Search for the cell housing the specified text and yield its (x, y) center coordinate. 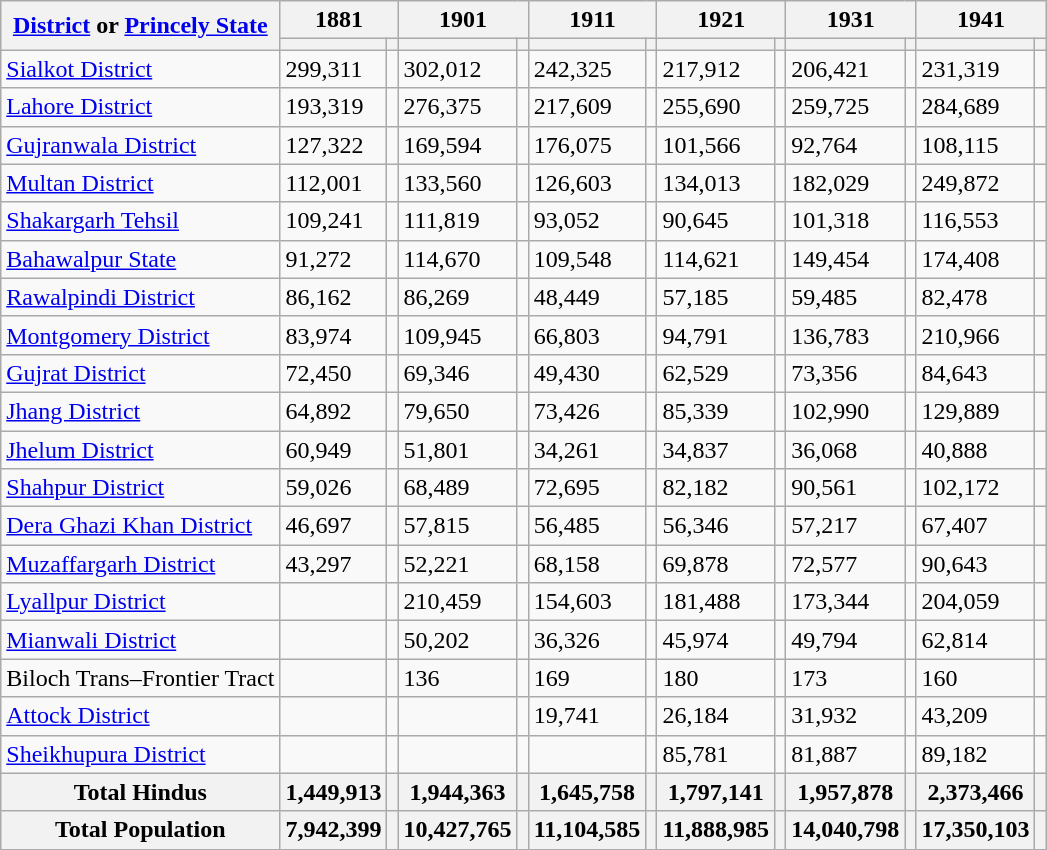
10,427,765 (458, 830)
68,489 (458, 488)
57,217 (846, 526)
Sialkot District (140, 69)
1,944,363 (458, 792)
102,172 (976, 488)
Sheikhupura District (140, 754)
169 (587, 678)
59,026 (334, 488)
83,974 (334, 335)
50,202 (458, 640)
180 (716, 678)
193,319 (334, 107)
231,319 (976, 69)
31,932 (846, 716)
109,548 (587, 259)
174,408 (976, 259)
46,697 (334, 526)
108,115 (976, 145)
90,645 (716, 221)
259,725 (846, 107)
2,373,466 (976, 792)
284,689 (976, 107)
Gujrat District (140, 373)
62,529 (716, 373)
299,311 (334, 69)
116,553 (976, 221)
Montgomery District (140, 335)
169,594 (458, 145)
Lyallpur District (140, 602)
Mianwali District (140, 640)
1931 (851, 20)
126,603 (587, 183)
149,454 (846, 259)
1,957,878 (846, 792)
Gujranwala District (140, 145)
210,966 (976, 335)
112,001 (334, 183)
1881 (339, 20)
82,182 (716, 488)
1941 (981, 20)
91,272 (334, 259)
86,269 (458, 297)
1,645,758 (587, 792)
136,783 (846, 335)
52,221 (458, 564)
206,421 (846, 69)
92,764 (846, 145)
114,670 (458, 259)
79,650 (458, 411)
102,990 (846, 411)
242,325 (587, 69)
1921 (722, 20)
82,478 (976, 297)
11,888,985 (716, 830)
114,621 (716, 259)
Lahore District (140, 107)
36,326 (587, 640)
109,945 (458, 335)
45,974 (716, 640)
1911 (592, 20)
127,322 (334, 145)
49,794 (846, 640)
134,013 (716, 183)
173,344 (846, 602)
69,878 (716, 564)
72,695 (587, 488)
84,643 (976, 373)
255,690 (716, 107)
182,029 (846, 183)
276,375 (458, 107)
72,450 (334, 373)
94,791 (716, 335)
59,485 (846, 297)
249,872 (976, 183)
69,346 (458, 373)
43,297 (334, 564)
17,350,103 (976, 830)
Rawalpindi District (140, 297)
Total Hindus (140, 792)
90,643 (976, 564)
51,801 (458, 449)
109,241 (334, 221)
48,449 (587, 297)
210,459 (458, 602)
District or Princely State (140, 26)
Muzaffargarh District (140, 564)
56,485 (587, 526)
36,068 (846, 449)
68,158 (587, 564)
66,803 (587, 335)
Biloch Trans–Frontier Tract (140, 678)
217,912 (716, 69)
11,104,585 (587, 830)
302,012 (458, 69)
Jhang District (140, 411)
181,488 (716, 602)
90,561 (846, 488)
173 (846, 678)
67,407 (976, 526)
86,162 (334, 297)
Dera Ghazi Khan District (140, 526)
Shakargarh Tehsil (140, 221)
160 (976, 678)
129,889 (976, 411)
Bahawalpur State (140, 259)
57,815 (458, 526)
26,184 (716, 716)
1901 (463, 20)
Total Population (140, 830)
85,781 (716, 754)
60,949 (334, 449)
73,356 (846, 373)
73,426 (587, 411)
34,261 (587, 449)
49,430 (587, 373)
217,609 (587, 107)
62,814 (976, 640)
7,942,399 (334, 830)
40,888 (976, 449)
204,059 (976, 602)
81,887 (846, 754)
56,346 (716, 526)
34,837 (716, 449)
85,339 (716, 411)
Attock District (140, 716)
136 (458, 678)
57,185 (716, 297)
19,741 (587, 716)
111,819 (458, 221)
154,603 (587, 602)
89,182 (976, 754)
Shahpur District (140, 488)
Multan District (140, 183)
1,449,913 (334, 792)
93,052 (587, 221)
43,209 (976, 716)
14,040,798 (846, 830)
64,892 (334, 411)
101,318 (846, 221)
176,075 (587, 145)
1,797,141 (716, 792)
Jhelum District (140, 449)
72,577 (846, 564)
101,566 (716, 145)
133,560 (458, 183)
